Pinpoint the cell where the given text exists, returning its (x, y) midpoint coordinate. 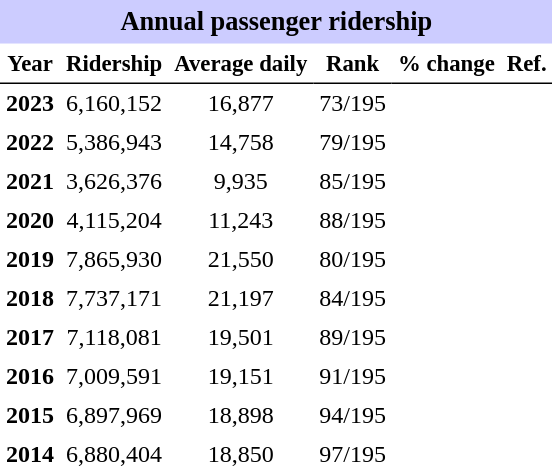
2023 (30, 104)
7,737,171 (114, 298)
2020 (30, 220)
21,197 (240, 298)
2016 (30, 376)
4,115,204 (114, 220)
2015 (30, 416)
89/195 (352, 338)
79/195 (352, 142)
73/195 (352, 104)
19,151 (240, 376)
80/195 (352, 260)
5,386,943 (114, 142)
21,550 (240, 260)
7,865,930 (114, 260)
2021 (30, 182)
9,935 (240, 182)
84/195 (352, 298)
2017 (30, 338)
% change (446, 64)
2018 (30, 298)
6,897,969 (114, 416)
2022 (30, 142)
91/195 (352, 376)
16,877 (240, 104)
Average daily (240, 64)
18,898 (240, 416)
11,243 (240, 220)
88/195 (352, 220)
3,626,376 (114, 182)
2019 (30, 260)
14,758 (240, 142)
94/195 (352, 416)
7,118,081 (114, 338)
19,501 (240, 338)
6,160,152 (114, 104)
Rank (352, 64)
7,009,591 (114, 376)
Year (30, 64)
Ridership (114, 64)
85/195 (352, 182)
